Scan for the cell matching the given text and deliver its (X, Y) coordinate at center. 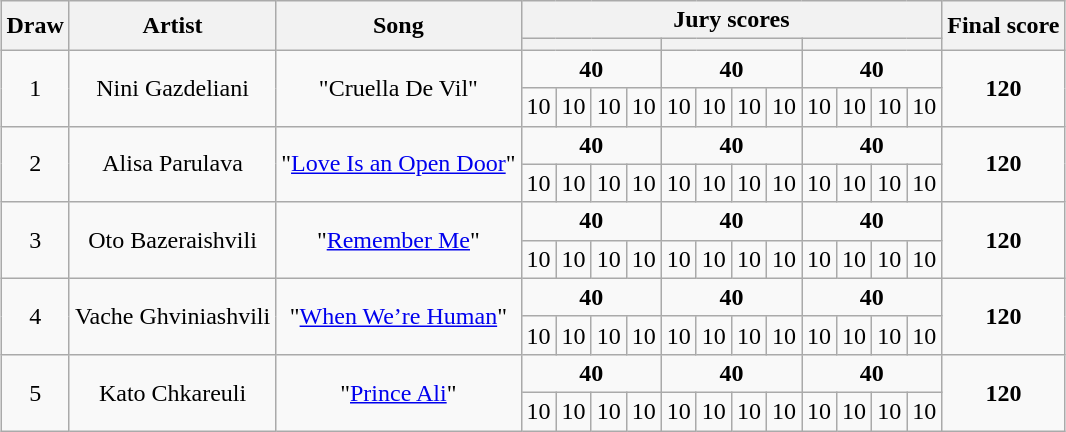
Jury scores (732, 20)
"Remember Me" (398, 240)
4 (35, 316)
Kato Chkareuli (172, 392)
Song (398, 26)
1 (35, 88)
2 (35, 164)
Alisa Parulava (172, 164)
Draw (35, 26)
Artist (172, 26)
Final score (1004, 26)
"Cruella De Vil" (398, 88)
5 (35, 392)
"Prince Ali" (398, 392)
"Love Is an Open Door" (398, 164)
Vache Ghviniashvili (172, 316)
3 (35, 240)
"When We’re Human" (398, 316)
Oto Bazeraishvili (172, 240)
Nini Gazdeliani (172, 88)
